For the text-containing cell, return its midpoint in (x, y) coordinate format. 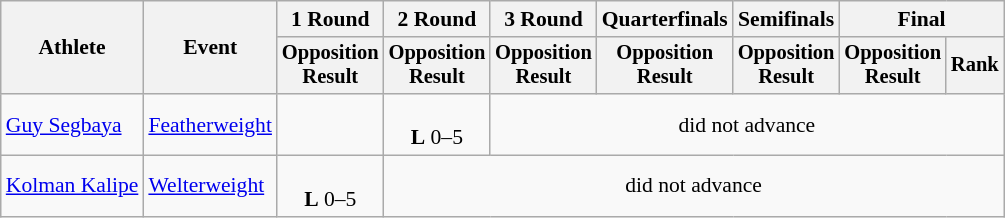
2 Round (438, 19)
Featherweight (210, 124)
3 Round (544, 19)
Athlete (72, 48)
Kolman Kalipe (72, 186)
Event (210, 48)
Final (921, 19)
Guy Segbaya (72, 124)
Welterweight (210, 186)
1 Round (330, 19)
Quarterfinals (665, 19)
Rank (975, 66)
Semifinals (786, 19)
